Locate the cell with the specified text and output its [x, y] center coordinate. 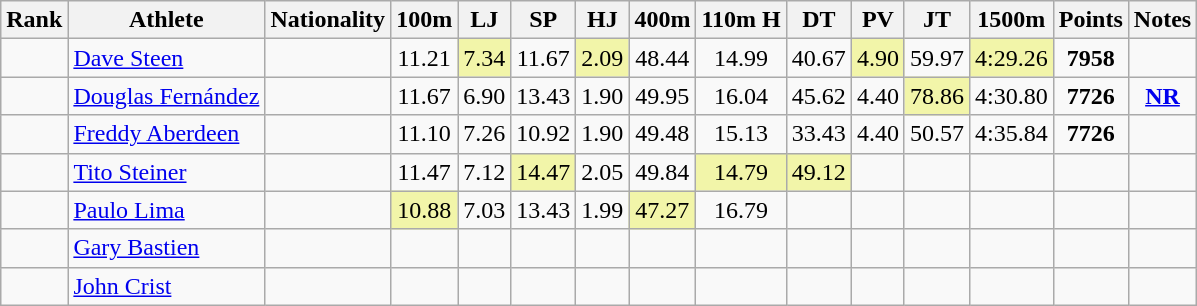
Rank [34, 20]
7.34 [484, 58]
4:35.84 [1011, 134]
1500m [1011, 20]
NR [1162, 96]
Points [1090, 20]
7958 [1090, 58]
4:30.80 [1011, 96]
SP [544, 20]
JT [936, 20]
78.86 [936, 96]
10.88 [424, 210]
400m [662, 20]
49.12 [818, 172]
49.95 [662, 96]
7.03 [484, 210]
PV [878, 20]
4.90 [878, 58]
Athlete [166, 20]
49.48 [662, 134]
Nationality [328, 20]
14.47 [544, 172]
33.43 [818, 134]
59.97 [936, 58]
16.79 [741, 210]
47.27 [662, 210]
48.44 [662, 58]
Gary Bastien [166, 248]
14.99 [741, 58]
40.67 [818, 58]
Tito Steiner [166, 172]
110m H [741, 20]
45.62 [818, 96]
Paulo Lima [166, 210]
HJ [602, 20]
2.05 [602, 172]
1.99 [602, 210]
Dave Steen [166, 58]
7.12 [484, 172]
4:29.26 [1011, 58]
DT [818, 20]
11.21 [424, 58]
Notes [1162, 20]
16.04 [741, 96]
15.13 [741, 134]
6.90 [484, 96]
11.47 [424, 172]
Freddy Aberdeen [166, 134]
100m [424, 20]
14.79 [741, 172]
LJ [484, 20]
49.84 [662, 172]
50.57 [936, 134]
11.10 [424, 134]
7.26 [484, 134]
Douglas Fernández [166, 96]
John Crist [166, 286]
10.92 [544, 134]
2.09 [602, 58]
